From the cell containing the given text, extract its center point as (x, y) coordinate. 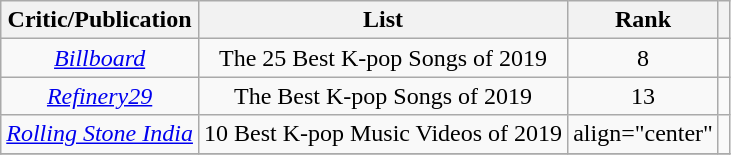
13 (644, 96)
Rolling Stone India (100, 134)
8 (644, 58)
The 25 Best K-pop Songs of 2019 (382, 58)
10 Best K-pop Music Videos of 2019 (382, 134)
The Best K-pop Songs of 2019 (382, 96)
List (382, 20)
Billboard (100, 58)
Critic/Publication (100, 20)
Refinery29 (100, 96)
Rank (644, 20)
align="center" (644, 134)
